Determine the (x, y) coordinate at the center of the cell enclosing the given text.  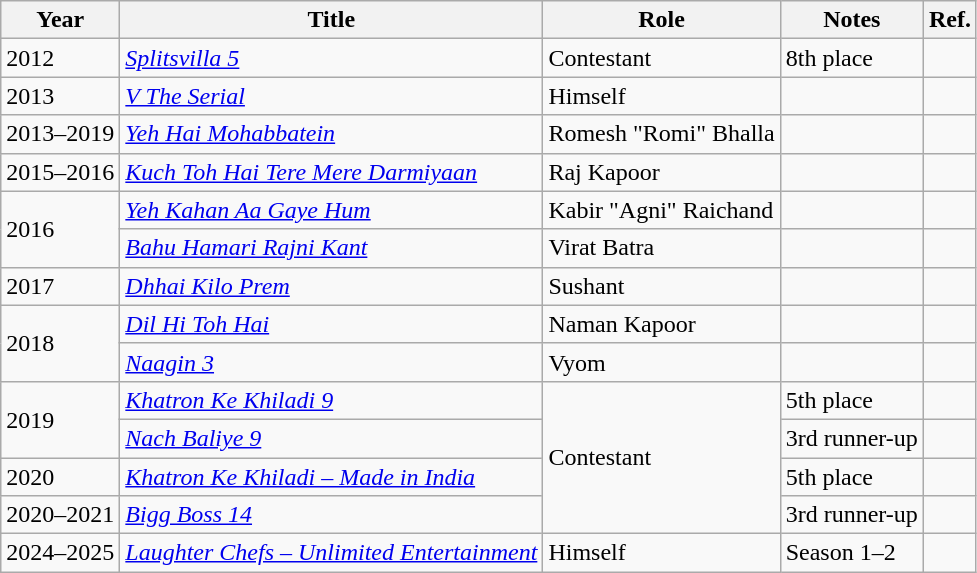
Dhhai Kilo Prem (332, 286)
2020–2021 (60, 515)
Dil Hi Toh Hai (332, 324)
8th place (852, 58)
2012 (60, 58)
2013–2019 (60, 134)
Nach Baliye 9 (332, 438)
Romesh "Romi" Bhalla (662, 134)
Splitsvilla 5 (332, 58)
Title (332, 20)
Virat Batra (662, 248)
Vyom (662, 362)
2017 (60, 286)
Notes (852, 20)
Bigg Boss 14 (332, 515)
2018 (60, 343)
2016 (60, 229)
Year (60, 20)
Khatron Ke Khiladi 9 (332, 400)
Yeh Hai Mohabbatein (332, 134)
2019 (60, 419)
Sushant (662, 286)
2013 (60, 96)
Yeh Kahan Aa Gaye Hum (332, 210)
Raj Kapoor (662, 172)
2015–2016 (60, 172)
2020 (60, 477)
Role (662, 20)
Naman Kapoor (662, 324)
Khatron Ke Khiladi – Made in India (332, 477)
Bahu Hamari Rajni Kant (332, 248)
Ref. (950, 20)
Season 1–2 (852, 553)
Naagin 3 (332, 362)
V The Serial (332, 96)
Laughter Chefs – Unlimited Entertainment (332, 553)
Kuch Toh Hai Tere Mere Darmiyaan (332, 172)
2024–2025 (60, 553)
Kabir "Agni" Raichand (662, 210)
